For the text-containing cell, return its midpoint in (x, y) coordinate format. 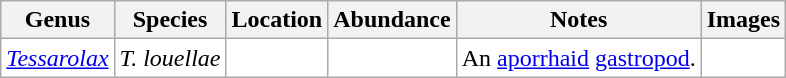
Location (277, 20)
Images (743, 20)
Notes (578, 20)
Tessarolax (58, 58)
Species (170, 20)
Abundance (392, 20)
Genus (58, 20)
T. louellae (170, 58)
An aporrhaid gastropod. (578, 58)
